Search for the cell housing the specified text and yield its [X, Y] center coordinate. 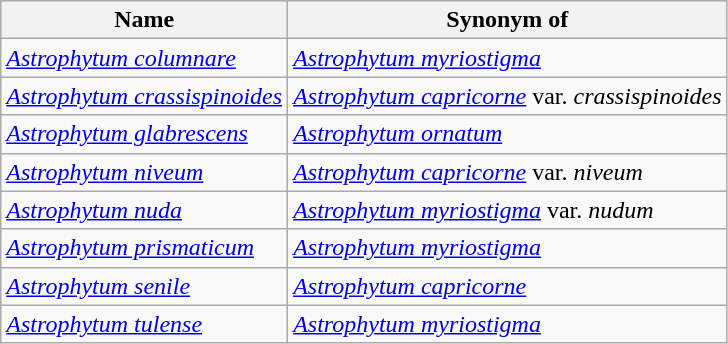
Astrophytum capricorne var. crassispinoides [508, 96]
Astrophytum columnare [144, 58]
Synonym of [508, 20]
Astrophytum crassispinoides [144, 96]
Astrophytum ornatum [508, 134]
Astrophytum senile [144, 286]
Astrophytum glabrescens [144, 134]
Astrophytum nuda [144, 210]
Astrophytum niveum [144, 172]
Astrophytum myriostigma var. nudum [508, 210]
Astrophytum capricorne var. niveum [508, 172]
Astrophytum prismaticum [144, 248]
Astrophytum tulense [144, 324]
Name [144, 20]
Astrophytum capricorne [508, 286]
